Detect which cell encompasses the target text, then output its (x, y) center coordinate. 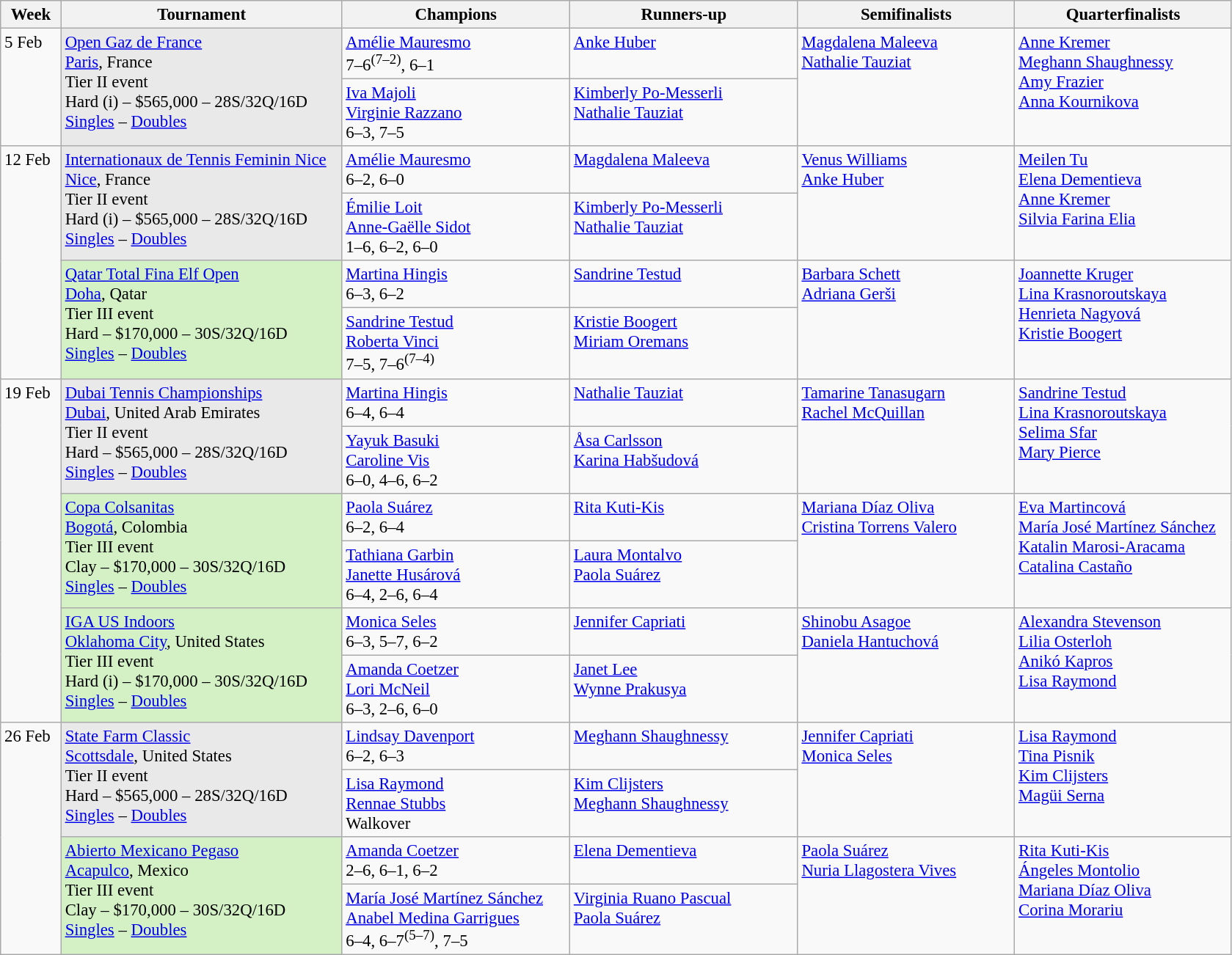
Émilie Loit Anne-Gaëlle Sidot 1–6, 6–2, 6–0 (456, 227)
Elena Dementieva (684, 861)
Quarterfinalists (1123, 15)
Virginia Ruano Pascual Paola Suárez (684, 920)
Tamarine Tanasugarn Rachel McQuillan (906, 436)
Meghann Shaughnessy (684, 747)
26 Feb (31, 839)
Iva Majoli Virginie Razzano 6–3, 7–5 (456, 113)
IGA US Indoors Oklahoma City, United States Tier III event Hard (i) – $170,000 – 30S/32Q/16DSingles – Doubles (201, 665)
Meilen Tu Elena Dementieva Anne Kremer Silvia Farina Elia (1123, 203)
Amélie Mauresmo 7–6(7–2), 6–1 (456, 54)
Jennifer Capriati (684, 632)
Lisa Raymond Rennae Stubbs Walkover (456, 803)
Sandrine Testud Roberta Vinci 7–5, 7–6(7–4) (456, 343)
Shinobu Asagoe Daniela Hantuchová (906, 665)
Venus Williams Anke Huber (906, 203)
Magdalena Maleeva (684, 170)
Anne Kremer Meghann Shaughnessy Amy Frazier Anna Kournikova (1123, 88)
Open Gaz de France Paris, France Tier II event Hard (i) – $565,000 – 28S/32Q/16DSingles – Doubles (201, 88)
Lisa Raymond Tina Pisnik Kim Clijsters Magüi Serna (1123, 780)
Runners-up (684, 15)
Kristie Boogert Miriam Oremans (684, 343)
Jennifer Capriati Monica Seles (906, 780)
Yayuk Basuki Caroline Vis 6–0, 4–6, 6–2 (456, 460)
State Farm Classic Scottsdale, United States Tier II event Hard – $565,000 – 28S/32Q/16DSingles – Doubles (201, 780)
Eva Martincová María José Martínez Sánchez Katalin Marosi-Aracama Catalina Castaño (1123, 550)
Abierto Mexicano Pegaso Acapulco, Mexico Tier III event Clay – $170,000 – 30S/32Q/16DSingles – Doubles (201, 896)
Paola Suárez Nuria Llagostera Vives (906, 896)
Amélie Mauresmo 6–2, 6–0 (456, 170)
Qatar Total Fina Elf Open Doha, Qatar Tier III event Hard – $170,000 – 30S/32Q/16DSingles – Doubles (201, 320)
Paola Suárez 6–2, 6–4 (456, 516)
Janet Lee Wynne Prakusya (684, 689)
Semifinalists (906, 15)
Amanda Coetzer 2–6, 6–1, 6–2 (456, 861)
12 Feb (31, 263)
Monica Seles 6–3, 5–7, 6–2 (456, 632)
Copa Colsanitas Bogotá, Colombia Tier III event Clay – $170,000 – 30S/32Q/16DSingles – Doubles (201, 550)
Amanda Coetzer Lori McNeil 6–3, 2–6, 6–0 (456, 689)
Dubai Tennis Championships Dubai, United Arab Emirates Tier II event Hard – $565,000 – 28S/32Q/16DSingles – Doubles (201, 436)
Tournament (201, 15)
Rita Kuti-Kis (684, 516)
Internationaux de Tennis Feminin Nice Nice, France Tier II event Hard (i) – $565,000 – 28S/32Q/16DSingles – Doubles (201, 203)
Sandrine Testud Lina Krasnoroutskaya Selima Sfar Mary Pierce (1123, 436)
5 Feb (31, 88)
Anke Huber (684, 54)
Week (31, 15)
Lindsay Davenport 6–2, 6–3 (456, 747)
Tathiana Garbin Janette Husárová 6–4, 2–6, 6–4 (456, 574)
Nathalie Tauziat (684, 402)
19 Feb (31, 550)
Martina Hingis 6–3, 6–2 (456, 285)
Alexandra Stevenson Lilia Osterloh Anikó Kapros Lisa Raymond (1123, 665)
Sandrine Testud (684, 285)
María José Martínez Sánchez Anabel Medina Garrigues 6–4, 6–7(5–7), 7–5 (456, 920)
Champions (456, 15)
Rita Kuti-Kis Ángeles Montolio Mariana Díaz Oliva Corina Morariu (1123, 896)
Joannette Kruger Lina Krasnoroutskaya Henrieta Nagyová Kristie Boogert (1123, 320)
Barbara Schett Adriana Gerši (906, 320)
Kim Clijsters Meghann Shaughnessy (684, 803)
Mariana Díaz Oliva Cristina Torrens Valero (906, 550)
Magdalena Maleeva Nathalie Tauziat (906, 88)
Laura Montalvo Paola Suárez (684, 574)
Martina Hingis 6–4, 6–4 (456, 402)
Åsa Carlsson Karina Habšudová (684, 460)
